Output the (x, y) coordinate of the center of the cell containing the given text.  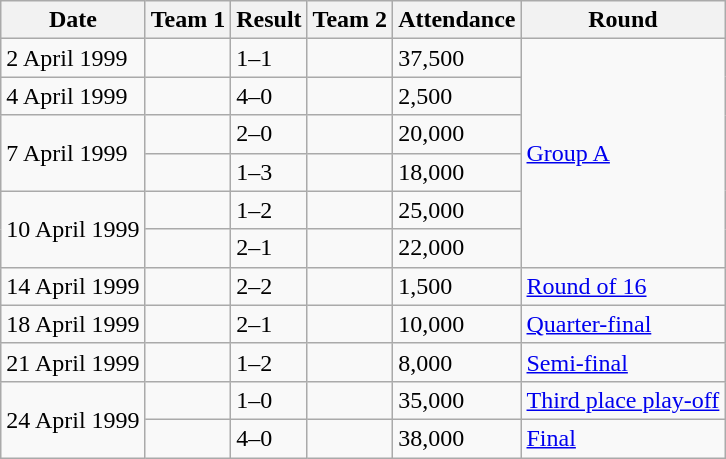
Round of 16 (623, 286)
4 April 1999 (73, 96)
14 April 1999 (73, 286)
18 April 1999 (73, 324)
2 April 1999 (73, 58)
21 April 1999 (73, 362)
Team 1 (188, 20)
Semi-final (623, 362)
10 April 1999 (73, 229)
7 April 1999 (73, 153)
Team 2 (350, 20)
38,000 (457, 438)
1–1 (269, 58)
10,000 (457, 324)
8,000 (457, 362)
Final (623, 438)
1,500 (457, 286)
Quarter-final (623, 324)
Round (623, 20)
1–3 (269, 172)
Group A (623, 153)
24 April 1999 (73, 419)
Attendance (457, 20)
20,000 (457, 134)
25,000 (457, 210)
Third place play-off (623, 400)
Result (269, 20)
35,000 (457, 400)
2,500 (457, 96)
1–0 (269, 400)
2–2 (269, 286)
22,000 (457, 248)
37,500 (457, 58)
18,000 (457, 172)
2–0 (269, 134)
Date (73, 20)
